Locate the cell with the specified text and output its (x, y) center coordinate. 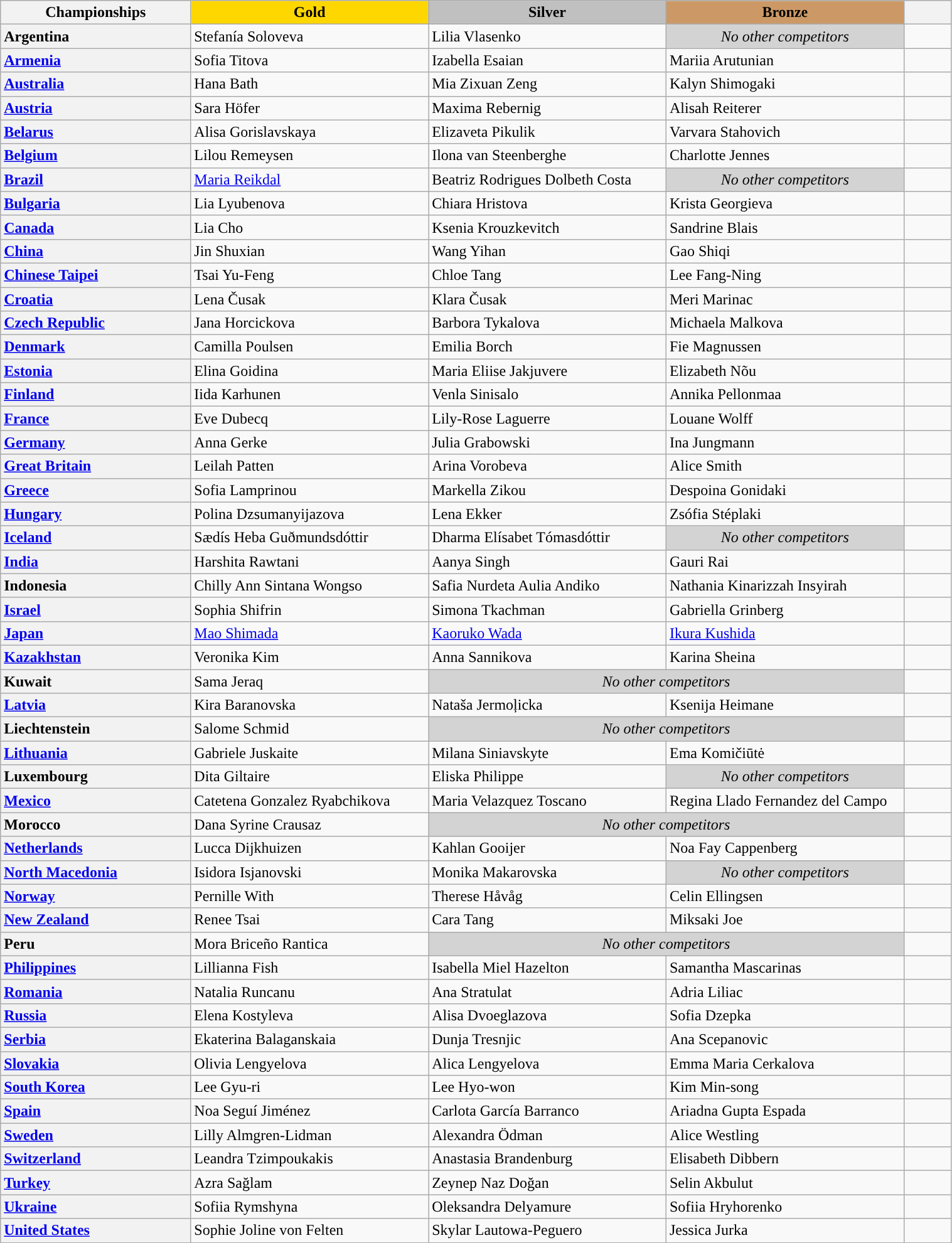
Krista Georgieva (784, 203)
Izabella Esaian (547, 60)
Isidora Isjanovski (310, 872)
Kazakhstan (95, 657)
North Macedonia (95, 872)
Liechtenstein (95, 729)
Lilou Remeysen (310, 156)
Australia (95, 84)
Chiara Hristova (547, 203)
Dharma Elísabet Tómasdóttir (547, 538)
Anna Gerke (310, 442)
Sædís Heba Guðmundsdóttir (310, 538)
Finland (95, 395)
Zsófia Stéplaki (784, 514)
Alisa Gorislavskaya (310, 132)
Slovakia (95, 1064)
Jessica Jurka (784, 1230)
Switzerland (95, 1159)
Aanya Singh (547, 562)
Nataša Jermoļicka (547, 705)
Peru (95, 944)
Maxima Rebernig (547, 108)
Philippines (95, 968)
Japan (95, 633)
Hana Bath (310, 84)
Wang Yihan (547, 251)
Gabriella Grinberg (784, 609)
Simona Tkachman (547, 609)
Croatia (95, 299)
Lilly Almgren-Lidman (310, 1135)
Ikura Kushida (784, 633)
Alisa Dvoeglazova (547, 1015)
Milana Siniavskyte (547, 753)
Denmark (95, 347)
Ilona van Steenberghe (547, 156)
Gold (310, 13)
Kalyn Shimogaki (784, 84)
Sophie Joline von Felten (310, 1230)
Lithuania (95, 753)
Natalia Runcanu (310, 991)
Gabriele Juskaite (310, 753)
Lillianna Fish (310, 968)
Noa Seguí Jiménez (310, 1111)
Azra Sağlam (310, 1183)
Annika Pellonmaa (784, 395)
Noa Fay Cappenberg (784, 848)
Therese Håvåg (547, 896)
Miksaki Joe (784, 920)
Chilly Ann Sintana Wongso (310, 585)
Selin Akbulut (784, 1183)
Israel (95, 609)
Gauri Rai (784, 562)
Venla Sinisalo (547, 395)
Estonia (95, 371)
Jin Shuxian (310, 251)
Russia (95, 1015)
Lia Lyubenova (310, 203)
Stefanía Soloveva (310, 36)
Fie Magnussen (784, 347)
Sara Höfer (310, 108)
Greece (95, 490)
Sandrine Blais (784, 227)
Lee Fang-Ning (784, 275)
Chloe Tang (547, 275)
Samantha Mascarinas (784, 968)
Olivia Lengyelova (310, 1064)
Alica Lengyelova (547, 1064)
Turkey (95, 1183)
Netherlands (95, 848)
Mexico (95, 801)
Charlotte Jennes (784, 156)
Armenia (95, 60)
Luxembourg (95, 777)
Lee Gyu-ri (310, 1087)
Ema Komičiūtė (784, 753)
Ariadna Gupta Espada (784, 1111)
Eliska Philippe (547, 777)
Dana Syrine Crausaz (310, 824)
Meri Marinac (784, 299)
Louane Wolff (784, 419)
Sama Jeraq (310, 681)
Mia Zixuan Zeng (547, 84)
Alice Smith (784, 466)
Norway (95, 896)
Lilia Vlasenko (547, 36)
Mao Shimada (310, 633)
Czech Republic (95, 323)
Zeynep Naz Doğan (547, 1183)
Ukraine (95, 1207)
Pernille With (310, 896)
Elisabeth Dibbern (784, 1159)
Kahlan Gooijer (547, 848)
Gao Shiqi (784, 251)
Nathania Kinarizzah Insyirah (784, 585)
Alisah Reiterer (784, 108)
Jana Horcickova (310, 323)
Leilah Patten (310, 466)
Germany (95, 442)
Michaela Malkova (784, 323)
Julia Grabowski (547, 442)
Maria Velazquez Toscano (547, 801)
Dita Giltaire (310, 777)
Alexandra Ödman (547, 1135)
Canada (95, 227)
Kira Baranovska (310, 705)
Iida Karhunen (310, 395)
Cara Tang (547, 920)
Spain (95, 1111)
Chinese Taipei (95, 275)
Sofia Titova (310, 60)
Elizaveta Pikulik (547, 132)
Belarus (95, 132)
Markella Zikou (547, 490)
Oleksandra Delyamure (547, 1207)
Ana Stratulat (547, 991)
Maria Eliise Jakjuvere (547, 371)
Arina Vorobeva (547, 466)
United States (95, 1230)
Renee Tsai (310, 920)
Barbora Tykalova (547, 323)
Leandra Tzimpoukakis (310, 1159)
France (95, 419)
Regina Llado Fernandez del Campo (784, 801)
Anastasia Brandenburg (547, 1159)
New Zealand (95, 920)
Hungary (95, 514)
South Korea (95, 1087)
Ana Scepanovic (784, 1039)
Iceland (95, 538)
China (95, 251)
Ksenija Heimane (784, 705)
Eve Dubecq (310, 419)
Emma Maria Cerkalova (784, 1064)
Elena Kostyleva (310, 1015)
Sofia Lamprinou (310, 490)
Elina Goidina (310, 371)
Dunja Tresnjic (547, 1039)
Camilla Poulsen (310, 347)
Klara Čusak (547, 299)
Kuwait (95, 681)
Brazil (95, 179)
Lia Cho (310, 227)
Monika Makarovska (547, 872)
Kim Min-song (784, 1087)
Ina Jungmann (784, 442)
Tsai Yu-Feng (310, 275)
Bronze (784, 13)
Lena Ekker (547, 514)
Serbia (95, 1039)
Ksenia Krouzkevitch (547, 227)
Lily-Rose Laguerre (547, 419)
Latvia (95, 705)
Silver (547, 13)
Celin Ellingsen (784, 896)
Salome Schmid (310, 729)
Safia Nurdeta Aulia Andiko (547, 585)
Karina Sheina (784, 657)
India (95, 562)
Elizabeth Nõu (784, 371)
Great Britain (95, 466)
Argentina (95, 36)
Varvara Stahovich (784, 132)
Belgium (95, 156)
Sofiia Rymshyna (310, 1207)
Despoina Gonidaki (784, 490)
Emilia Borch (547, 347)
Lucca Dijkhuizen (310, 848)
Bulgaria (95, 203)
Morocco (95, 824)
Sweden (95, 1135)
Alice Westling (784, 1135)
Lee Hyo-won (547, 1087)
Isabella Miel Hazelton (547, 968)
Ekaterina Balaganskaia (310, 1039)
Sophia Shifrin (310, 609)
Veronika Kim (310, 657)
Romania (95, 991)
Polina Dzsumanyijazova (310, 514)
Lena Čusak (310, 299)
Skylar Lautowa-Peguero (547, 1230)
Mariia Arutunian (784, 60)
Anna Sannikova (547, 657)
Beatriz Rodrigues Dolbeth Costa (547, 179)
Sofia Dzepka (784, 1015)
Harshita Rawtani (310, 562)
Adria Liliac (784, 991)
Sofiia Hryhorenko (784, 1207)
Championships (95, 13)
Indonesia (95, 585)
Mora Briceño Rantica (310, 944)
Carlota García Barranco (547, 1111)
Austria (95, 108)
Maria Reikdal (310, 179)
Kaoruko Wada (547, 633)
Catetena Gonzalez Ryabchikova (310, 801)
